Provide the [X, Y] coordinate of the cell's center where the given text is located.  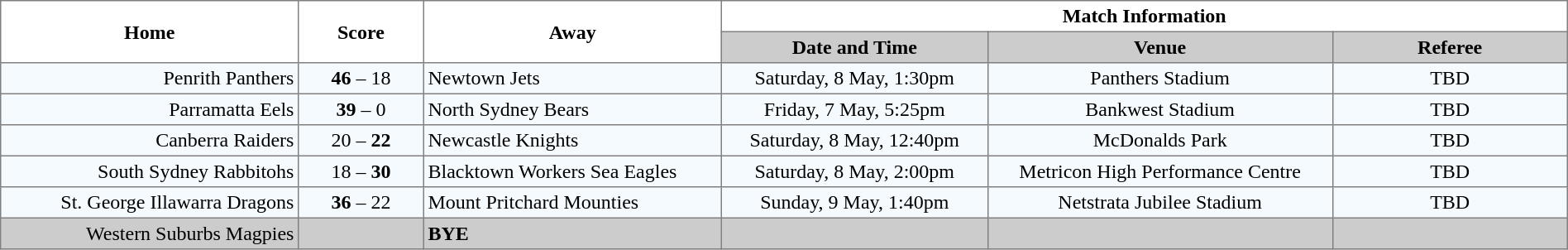
South Sydney Rabbitohs [150, 171]
46 – 18 [361, 79]
North Sydney Bears [572, 109]
Canberra Raiders [150, 141]
Away [572, 31]
Sunday, 9 May, 1:40pm [854, 203]
18 – 30 [361, 171]
Bankwest Stadium [1159, 109]
St. George Illawarra Dragons [150, 203]
20 – 22 [361, 141]
Saturday, 8 May, 1:30pm [854, 79]
Panthers Stadium [1159, 79]
Saturday, 8 May, 2:00pm [854, 171]
Venue [1159, 47]
McDonalds Park [1159, 141]
39 – 0 [361, 109]
Score [361, 31]
Referee [1450, 47]
36 – 22 [361, 203]
Friday, 7 May, 5:25pm [854, 109]
Newcastle Knights [572, 141]
Metricon High Performance Centre [1159, 171]
Penrith Panthers [150, 79]
Home [150, 31]
Match Information [1145, 17]
Netstrata Jubilee Stadium [1159, 203]
Saturday, 8 May, 12:40pm [854, 141]
BYE [572, 233]
Parramatta Eels [150, 109]
Date and Time [854, 47]
Mount Pritchard Mounties [572, 203]
Newtown Jets [572, 79]
Blacktown Workers Sea Eagles [572, 171]
Western Suburbs Magpies [150, 233]
